Search for the cell housing the specified text and yield its [X, Y] center coordinate. 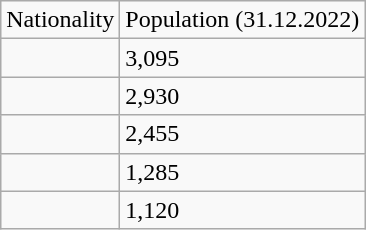
2,455 [242, 134]
Population (31.12.2022) [242, 20]
1,285 [242, 172]
3,095 [242, 58]
2,930 [242, 96]
1,120 [242, 210]
Nationality [60, 20]
